Extract the (X, Y) coordinate from the center of the cell holding the provided text.  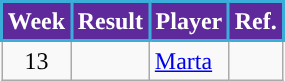
Result (110, 22)
Marta (188, 60)
13 (37, 60)
Player (188, 22)
Ref. (256, 22)
Week (37, 22)
